Detect which cell encompasses the target text, then output its (x, y) center coordinate. 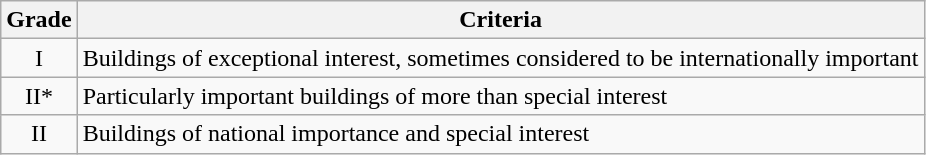
II* (39, 96)
II (39, 134)
Grade (39, 20)
Particularly important buildings of more than special interest (500, 96)
Buildings of exceptional interest, sometimes considered to be internationally important (500, 58)
Criteria (500, 20)
I (39, 58)
Buildings of national importance and special interest (500, 134)
